Pinpoint the cell where the given text exists, returning its [x, y] midpoint coordinate. 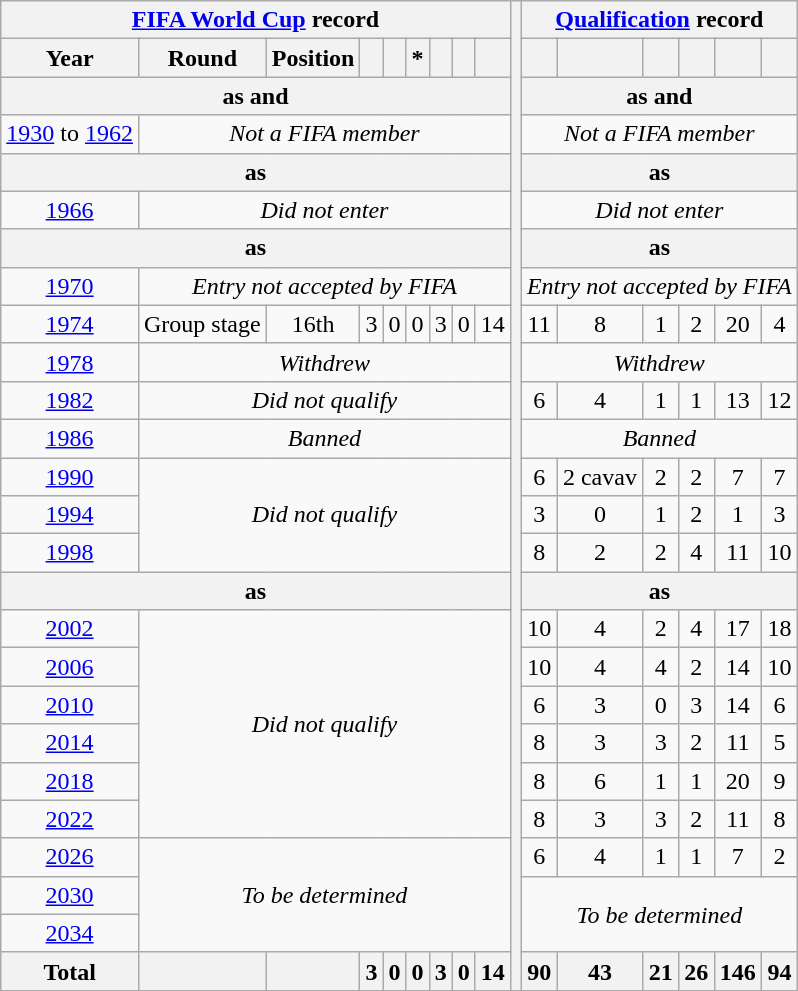
1982 [70, 400]
2034 [70, 933]
FIFA World Cup record [256, 20]
9 [780, 781]
1974 [70, 324]
1978 [70, 362]
18 [780, 629]
2 cavav [600, 477]
1930 to 1962 [70, 134]
146 [738, 971]
43 [600, 971]
Position [313, 58]
* [418, 58]
90 [539, 971]
5 [780, 743]
13 [738, 400]
2010 [70, 705]
Round [202, 58]
21 [661, 971]
Group stage [202, 324]
2006 [70, 667]
2022 [70, 819]
16th [313, 324]
12 [780, 400]
2030 [70, 895]
26 [697, 971]
1966 [70, 210]
1990 [70, 477]
1994 [70, 515]
Year [70, 58]
2014 [70, 743]
17 [738, 629]
1986 [70, 438]
94 [780, 971]
1998 [70, 553]
Qualification record [659, 20]
2002 [70, 629]
1970 [70, 286]
2026 [70, 857]
2018 [70, 781]
Total [70, 971]
